Capture the cell that displays the provided text and extract its [x, y] central coordinate. 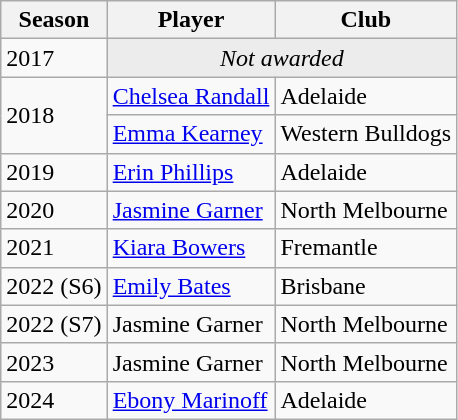
Season [54, 20]
2023 [54, 362]
Kiara Bowers [191, 248]
Not awarded [282, 58]
Emma Kearney [191, 134]
2022 (S6) [54, 286]
Emily Bates [191, 286]
2019 [54, 172]
Erin Phillips [191, 172]
2018 [54, 115]
2022 (S7) [54, 324]
Fremantle [366, 248]
2021 [54, 248]
2024 [54, 400]
Chelsea Randall [191, 96]
Brisbane [366, 286]
Player [191, 20]
2017 [54, 58]
Ebony Marinoff [191, 400]
2020 [54, 210]
Western Bulldogs [366, 134]
Club [366, 20]
